Identify which cell holds the provided text, then report its (x, y) central coordinate. 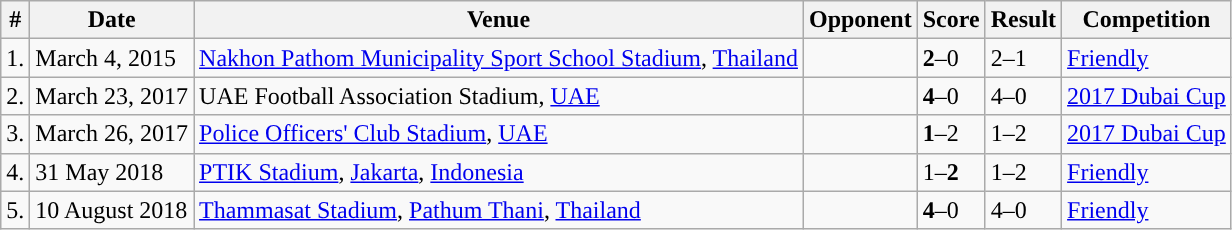
UAE Football Association Stadium, UAE (499, 96)
March 23, 2017 (112, 96)
2–0 (951, 58)
Competition (1147, 20)
March 4, 2015 (112, 58)
March 26, 2017 (112, 134)
Nakhon Pathom Municipality Sport School Stadium, Thailand (499, 58)
1. (16, 58)
5. (16, 210)
Date (112, 20)
Result (1023, 20)
2–1 (1023, 58)
Thammasat Stadium, Pathum Thani, Thailand (499, 210)
Venue (499, 20)
31 May 2018 (112, 172)
Opponent (860, 20)
3. (16, 134)
Police Officers' Club Stadium, UAE (499, 134)
PTIK Stadium, Jakarta, Indonesia (499, 172)
4. (16, 172)
# (16, 20)
10 August 2018 (112, 210)
Score (951, 20)
2. (16, 96)
